Return the (x, y) coordinate for the center point of the cell that contains the specified text.  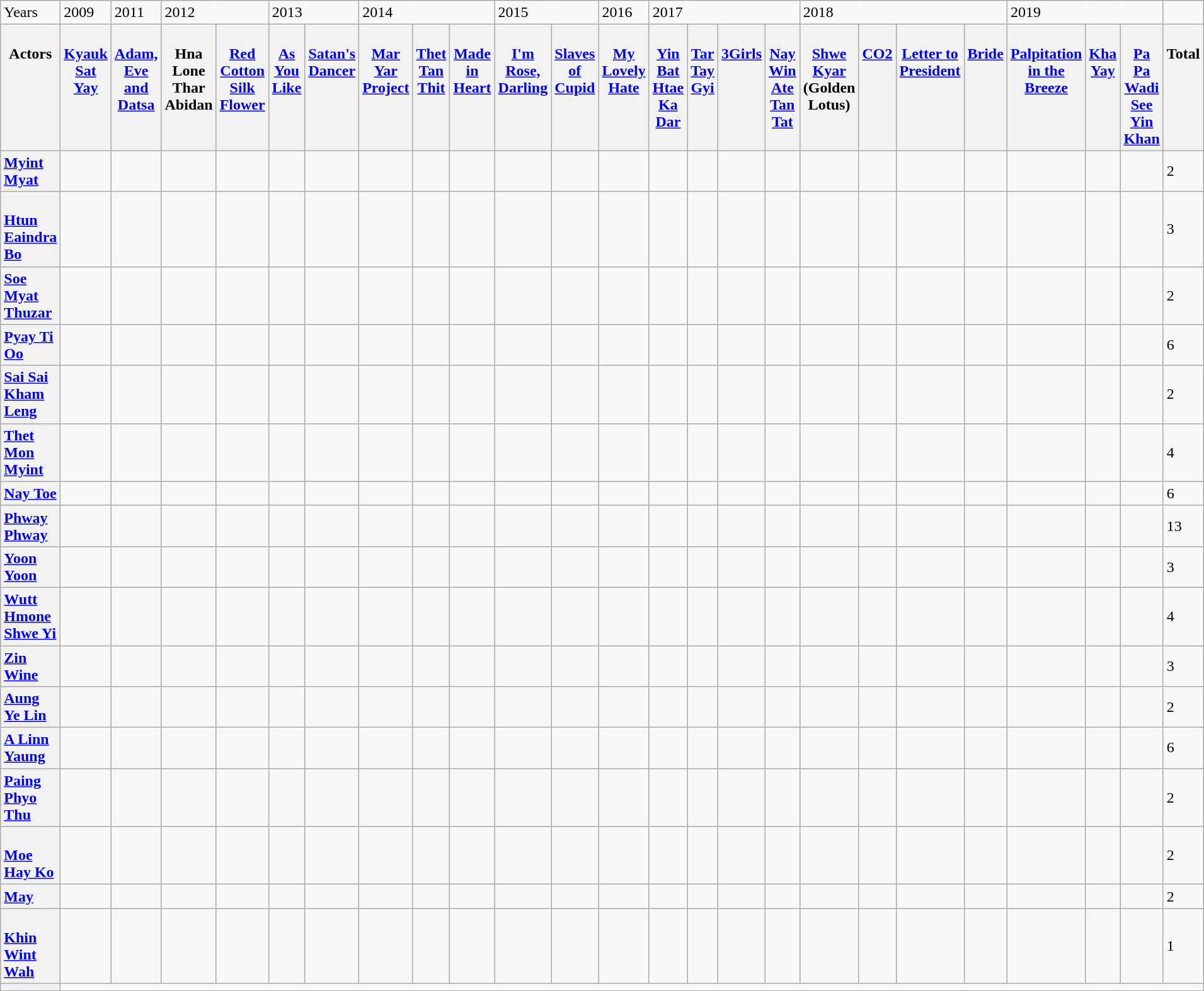
Yin Bat Htae Ka Dar (668, 88)
2018 (903, 13)
Actors (30, 88)
Red Cotton Silk Flower (242, 88)
Kyauk Sat Yay (86, 88)
13 (1183, 525)
Pa Pa Wadi See Yin Khan (1142, 88)
I'm Rose, Darling (523, 88)
2017 (725, 13)
Wutt Hmone Shwe Yi (30, 616)
Soe Myat Thuzar (30, 295)
Tar Tay Gyi (703, 88)
Pyay Ti Oo (30, 345)
Aung Ye Lin (30, 707)
Palpitation in the Breeze (1046, 88)
Htun Eaindra Bo (30, 229)
May (30, 896)
2013 (314, 13)
2019 (1085, 13)
2012 (215, 13)
CO2 (877, 88)
Bride (985, 88)
2015 (547, 13)
Mar Yar Project (386, 88)
Thet Tan Thit (431, 88)
Paing Phyo Thu (30, 798)
Zin Wine (30, 665)
Phway Phway (30, 525)
As You Like (287, 88)
My Lovely Hate (624, 88)
Hna Lone Thar Abidan (189, 88)
Shwe Kyar (Golden Lotus) (829, 88)
Total (1183, 88)
Nay Win Ate Tan Tat (783, 88)
Yoon Yoon (30, 567)
Adam, Eve and Datsa (136, 88)
Kha Yay (1103, 88)
Years (30, 13)
2009 (86, 13)
2016 (624, 13)
Thet Mon Myint (30, 452)
3Girls (742, 88)
Made in Heart (473, 88)
A Linn Yaung (30, 748)
1 (1183, 946)
Nay Toe (30, 493)
Khin Wint Wah (30, 946)
2011 (136, 13)
Myint Myat (30, 171)
Moe Hay Ko (30, 856)
Satan's Dancer (332, 88)
Letter to President (930, 88)
Sai Sai Kham Leng (30, 394)
Slaves of Cupid (575, 88)
2014 (427, 13)
